Scan for the cell matching the given text and deliver its (x, y) coordinate at center. 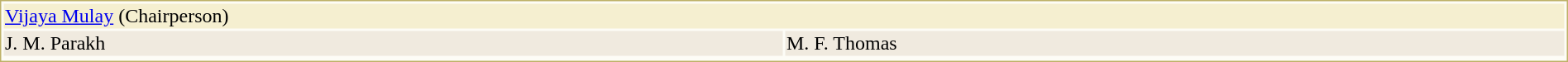
Vijaya Mulay (Chairperson) (784, 16)
M. F. Thomas (1175, 44)
J. M. Parakh (393, 44)
